Provide the [x, y] coordinate of the cell's center where the given text is located.  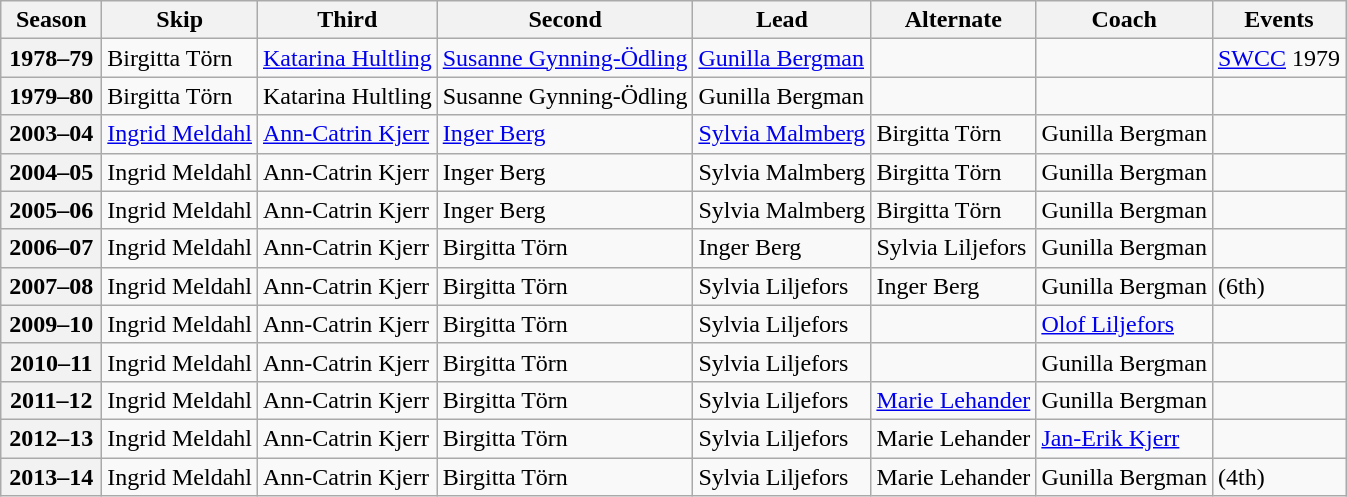
Third [348, 20]
2009–10 [52, 324]
1979–80 [52, 96]
Lead [782, 20]
SWCC 1979 [1278, 58]
2006–07 [52, 248]
Jan-Erik Kjerr [1124, 438]
Second [565, 20]
Events [1278, 20]
2012–13 [52, 438]
(4th) [1278, 477]
1978–79 [52, 58]
2004–05 [52, 172]
(6th) [1278, 286]
Season [52, 20]
2007–08 [52, 286]
Coach [1124, 20]
Alternate [954, 20]
2011–12 [52, 400]
2003–04 [52, 134]
Skip [180, 20]
Olof Liljefors [1124, 324]
2005–06 [52, 210]
2010–11 [52, 362]
2013–14 [52, 477]
